Pinpoint the cell where the given text exists, returning its (X, Y) midpoint coordinate. 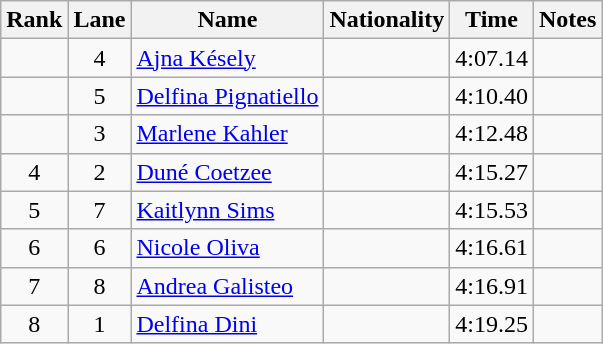
4:16.91 (492, 286)
4:15.53 (492, 210)
1 (100, 324)
Nationality (387, 20)
Kaitlynn Sims (228, 210)
Ajna Késely (228, 58)
4:10.40 (492, 96)
Time (492, 20)
Notes (567, 20)
Delfina Dini (228, 324)
Delfina Pignatiello (228, 96)
Marlene Kahler (228, 134)
4:19.25 (492, 324)
Nicole Oliva (228, 248)
4:07.14 (492, 58)
Lane (100, 20)
4:16.61 (492, 248)
Duné Coetzee (228, 172)
4:15.27 (492, 172)
Rank (34, 20)
4:12.48 (492, 134)
Name (228, 20)
Andrea Galisteo (228, 286)
2 (100, 172)
3 (100, 134)
